Capture the cell that displays the provided text and extract its (X, Y) central coordinate. 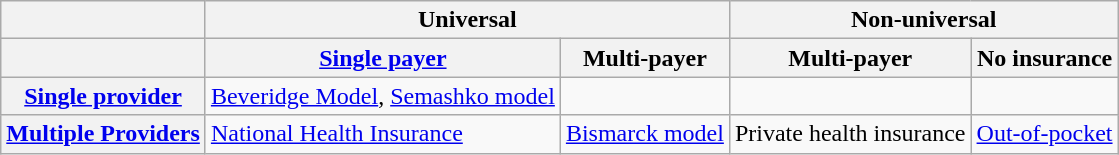
Single provider (104, 96)
Single payer (382, 58)
National Health Insurance (382, 134)
Multiple Providers (104, 134)
Beveridge Model, Semashko model (382, 96)
Non-universal (924, 20)
Private health insurance (850, 134)
Universal (467, 20)
No insurance (1044, 58)
Out-of-pocket (1044, 134)
Bismarck model (644, 134)
